Pinpoint the cell where the given text exists, returning its (X, Y) midpoint coordinate. 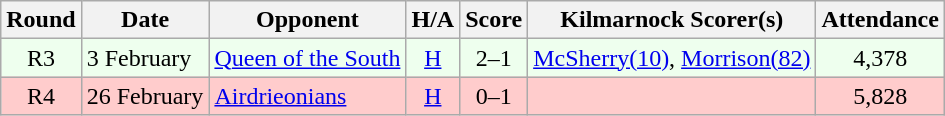
0–1 (494, 96)
H/A (433, 20)
Score (494, 20)
Round (41, 20)
Attendance (880, 20)
3 February (145, 58)
Date (145, 20)
McSherry(10), Morrison(82) (672, 58)
2–1 (494, 58)
R4 (41, 96)
Opponent (308, 20)
Queen of the South (308, 58)
4,378 (880, 58)
Kilmarnock Scorer(s) (672, 20)
Airdrieonians (308, 96)
26 February (145, 96)
R3 (41, 58)
5,828 (880, 96)
